Provide the [X, Y] coordinate of the cell's center where the given text is located.  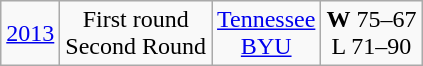
TennesseeBYU [266, 34]
First roundSecond Round [136, 34]
2013 [30, 34]
W 75–67L 71–90 [372, 34]
